Provide the (X, Y) coordinate of the cell's center where the given text is located.  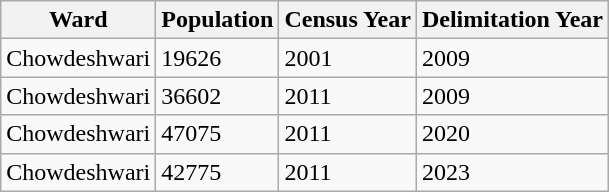
19626 (218, 58)
2023 (512, 172)
42775 (218, 172)
Ward (78, 20)
2001 (348, 58)
2020 (512, 134)
Delimitation Year (512, 20)
47075 (218, 134)
Census Year (348, 20)
Population (218, 20)
36602 (218, 96)
